Capture the cell that displays the provided text and extract its (x, y) central coordinate. 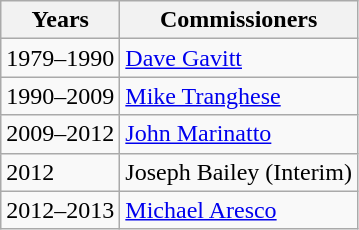
Commissioners (239, 20)
Years (60, 20)
2012 (60, 172)
2009–2012 (60, 134)
Dave Gavitt (239, 58)
Michael Aresco (239, 210)
1979–1990 (60, 58)
John Marinatto (239, 134)
1990–2009 (60, 96)
2012–2013 (60, 210)
Mike Tranghese (239, 96)
Joseph Bailey (Interim) (239, 172)
